For the text-containing cell, return its midpoint in (x, y) coordinate format. 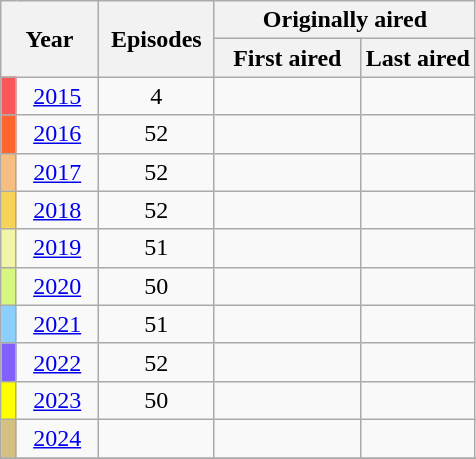
2018 (57, 210)
2016 (57, 134)
Year (50, 39)
2021 (57, 324)
2022 (57, 362)
First aired (287, 58)
Last aired (418, 58)
2017 (57, 172)
2024 (57, 438)
2023 (57, 400)
2015 (57, 96)
4 (156, 96)
2019 (57, 248)
2020 (57, 286)
Episodes (156, 39)
Originally aired (344, 20)
